Provide the (X, Y) coordinate of the cell's center where the given text is located.  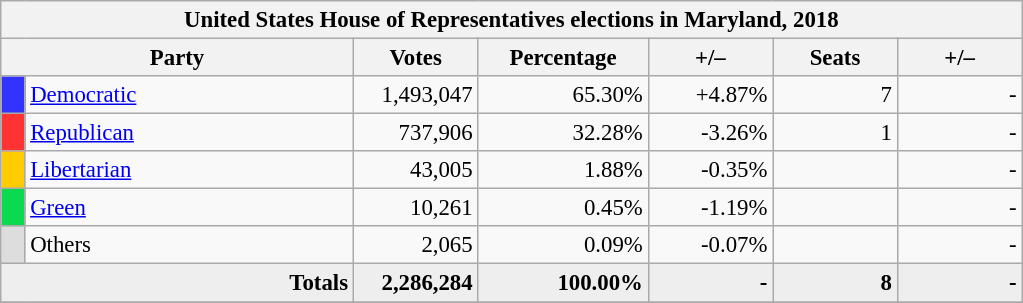
65.30% (563, 95)
-0.07% (710, 245)
8 (836, 283)
+4.87% (710, 95)
Seats (836, 58)
32.28% (563, 133)
0.45% (563, 208)
Green (189, 208)
Republican (189, 133)
Party (178, 58)
Percentage (563, 58)
2,286,284 (416, 283)
10,261 (416, 208)
2,065 (416, 245)
Totals (178, 283)
737,906 (416, 133)
Libertarian (189, 170)
Others (189, 245)
United States House of Representatives elections in Maryland, 2018 (512, 20)
Votes (416, 58)
0.09% (563, 245)
-1.19% (710, 208)
43,005 (416, 170)
-0.35% (710, 170)
1 (836, 133)
7 (836, 95)
1.88% (563, 170)
-3.26% (710, 133)
Democratic (189, 95)
100.00% (563, 283)
1,493,047 (416, 95)
